Return (X, Y) of the center of cell containing provided text 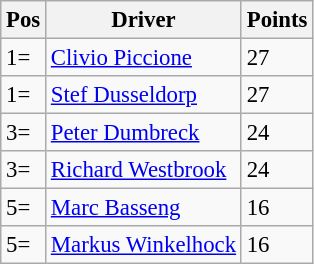
Markus Winkelhock (144, 245)
Richard Westbrook (144, 170)
Pos (24, 20)
Peter Dumbreck (144, 133)
Marc Basseng (144, 208)
Points (276, 20)
Driver (144, 20)
Stef Dusseldorp (144, 95)
Clivio Piccione (144, 58)
